Return [X, Y] of the center of cell containing provided text 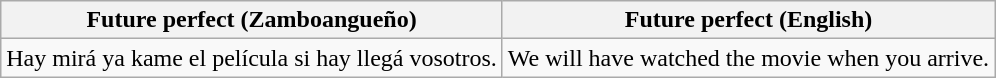
Future perfect (English) [748, 20]
Hay mirá ya kame el película si hay llegá vosotros. [252, 58]
Future perfect (Zamboangueño) [252, 20]
We will have watched the movie when you arrive. [748, 58]
